Capture the cell that displays the provided text and extract its [x, y] central coordinate. 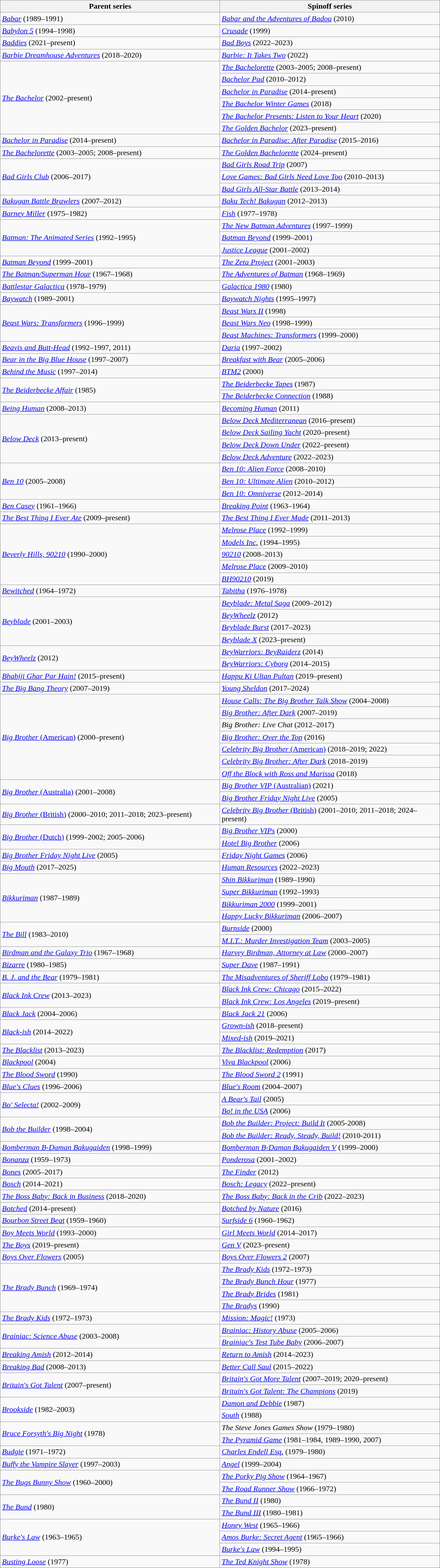
Big Brother (American) (2000–present) [110, 737]
Buffy the Vampire Slayer (1997–2003) [110, 1464]
Bomberman B-Daman Bakugaiden V (1999–2000) [330, 1148]
Black Ink Crew: Chicago (2015–2022) [330, 989]
South (1988) [330, 1415]
The Boys (2019–present) [110, 1245]
The Batman/Superman Hour (1967–1968) [110, 274]
The Bugs Bunny Show (1960–2000) [110, 1482]
Bakugan Battle Brawlers (2007–2012) [110, 201]
BTM2 (2000) [330, 372]
Charles Endell Esq. (1979–1980) [330, 1452]
The Brady Bunch (1969–1974) [110, 1287]
Models Inc. (1994–1995) [330, 542]
Crusade (1999) [330, 31]
The Beiderbecke Connection (1988) [330, 396]
Baywatch (1989–2001) [110, 298]
Barney Miller (1975–1982) [110, 213]
Celebrity Big Brother (British) (2001–2010; 2011–2018; 2024–present) [330, 815]
A Bear's Tail (2005) [330, 1099]
90210 (2008–2013) [330, 554]
Galactica 1980 (1980) [330, 286]
Beavis and Butt-Head (1992–1997, 2011) [110, 347]
Babar (1989–1991) [110, 19]
Bourbon Street Beat (1959–1960) [110, 1221]
Bruce Forsyth's Big Night (1978) [110, 1434]
Baku Tech! Bakugan (2012–2013) [330, 201]
Bosch (2014–2021) [110, 1184]
The Zeta Project (2001–2003) [330, 262]
Bachelor Pad (2010–2012) [330, 79]
Angel (1999–2004) [330, 1464]
Breaking Point (1963–1964) [330, 505]
Botched (2014–present) [110, 1208]
Black Jack (2004–2006) [110, 1014]
Behind the Music (1997–2014) [110, 372]
The Beiderbecke Tapes (1987) [330, 384]
Ponderosa (2001–2002) [330, 1160]
The Bund II (1980) [330, 1500]
Big Brother (Dutch) (1999–2002; 2005–2006) [110, 837]
Big Brother (Australia) (2001–2008) [110, 792]
Big Mouth (2017–2025) [110, 867]
The Bachelor Winter Games (2018) [330, 104]
Black Ink Crew (2013–2023) [110, 995]
Bear in the Big Blue House (1997–2007) [110, 360]
Bewitched (1964–1972) [110, 591]
Damon and Debbie (1987) [330, 1403]
Big Brother (British) (2000–2010; 2011–2018; 2023–present) [110, 815]
Boys Over Flowers 2 (2007) [330, 1257]
Battlestar Galactica (1978–1979) [110, 286]
Ben 10: Omniverse (2012–2014) [330, 493]
Justice League (2001–2002) [330, 250]
Super Dave (1987–1991) [330, 965]
Bosch: Legacy (2022–present) [330, 1184]
Bad Girls All-Star Battle (2013–2014) [330, 189]
Beyblade: Metal Saga (2009–2012) [330, 603]
Bob the Builder: Ready, Steady, Build! (2010-2011) [330, 1135]
Below Deck Sailing Yacht (2020–present) [330, 433]
The Misadventures of Sheriff Lobo (1979–1981) [330, 977]
Amos Burke: Secret Agent (1965–1966) [330, 1537]
Bomberman B-Daman Bakugaiden (1998–1999) [110, 1148]
The Bund (1980) [110, 1507]
Burke's Law (1994–1995) [330, 1549]
Ben 10: Alien Force (2008–2010) [330, 469]
Burke's Law (1963–1965) [110, 1537]
The Beiderbecke Affair (1985) [110, 390]
Breaking Amish (2012–2014) [110, 1355]
Black Ink Crew: Los Angeles (2019–present) [330, 1001]
Blue's Room (2004–2007) [330, 1086]
Ben Casey (1961–1966) [110, 505]
Hotel Big Brother (2006) [330, 843]
M.I.T.: Murder Investigation Team (2003–2005) [330, 940]
Viva Blackpool (2006) [330, 1062]
The Porky Pig Show (1964–1967) [330, 1476]
The Bachelor (2002–present) [110, 98]
The Bradys (1990) [330, 1306]
Ben 10 (2005–2008) [110, 481]
The Blood Sword 2 (1991) [330, 1074]
Friday Night Games (2006) [330, 855]
Beast Machines: Transformers (1999–2000) [330, 335]
Grown-ish (2018–present) [330, 1026]
Bad Girls Club (2006–2017) [110, 177]
Breaking Bad (2008–2013) [110, 1367]
Birdman and the Galaxy Trio (1967–1968) [110, 953]
Bob the Builder (1998–2004) [110, 1129]
Below Deck Down Under (2022–present) [330, 445]
Barbie Dreamhouse Adventures (2018–2020) [110, 55]
Black Jack 21 (2006) [330, 1014]
Brainiac's Test Tube Baby (2006–2007) [330, 1342]
Babylon 5 (1994–1998) [110, 31]
Brookside (1982–2003) [110, 1409]
Beast Wars: Transformers (1996–1999) [110, 323]
BeyWarriors: Cyborg (2014–2015) [330, 664]
Melrose Place (1992–1999) [330, 530]
Happu Ki Ultan Pultan (2019–present) [330, 676]
Baddies (2021–present) [110, 43]
Bones (2005–2017) [110, 1172]
Brainiac: Science Abuse (2003–2008) [110, 1336]
Bhabiji Ghar Par Hain! (2015–present) [110, 676]
Britain's Got More Talent (2007–2019; 2020–present) [330, 1379]
Beverly Hills, 90210 (1990–2000) [110, 554]
Big Brother: After Dark (2007–2019) [330, 712]
Honey West (1965–1966) [330, 1525]
Black-ish (2014–2022) [110, 1032]
Blackpool (2004) [110, 1062]
Budgie (1971–1972) [110, 1452]
Boys Over Flowers (2005) [110, 1257]
The Brady Brides (1981) [330, 1293]
Bad Boys (2022–2023) [330, 43]
Off the Block with Ross and Marissa (2018) [330, 774]
The Blood Sword (1990) [110, 1074]
Burnside (2000) [330, 928]
The Pyramid Game (1981–1984, 1989–1990, 2007) [330, 1440]
Bizarre (1980–1985) [110, 965]
BeyWarriors: BeyRaiderz (2014) [330, 652]
Surfside 6 (1960–1962) [330, 1221]
Parent series [110, 6]
Ben 10: Ultimate Alien (2010–2012) [330, 481]
The Best Thing I Ever Made (2011–2013) [330, 518]
Brainiac: History Abuse (2005–2006) [330, 1330]
Beyblade (2001–2003) [110, 621]
Big Brother: Over the Top (2016) [330, 737]
The Blacklist: Redemption (2017) [330, 1050]
Beast Wars II (1998) [330, 311]
The Finder (2012) [330, 1172]
Britain's Got Talent (2007–present) [110, 1385]
The Bund III (1980–1981) [330, 1513]
Girl Meets World (2014–2017) [330, 1233]
The Golden Bachelorette (2024–present) [330, 153]
Big Brother: Live Chat (2012–2017) [330, 725]
Shin Bikkuriman (1989–1990) [330, 880]
Beyblade X (2023–present) [330, 640]
The Blacklist (2013–2023) [110, 1050]
B. J. and the Bear (1979–1981) [110, 977]
Breakfast with Bear (2005–2006) [330, 360]
Barbie: It Takes Two (2022) [330, 55]
House Calls: The Big Brother Talk Show (2004–2008) [330, 700]
Celebrity Big Brother (American) (2018–2019; 2022) [330, 749]
The Boss Baby: Back in the Crib (2022–2023) [330, 1196]
Blue's Clues (1996–2006) [110, 1086]
Bonanza (1959–1973) [110, 1160]
Boy Meets World (1993–2000) [110, 1233]
The Boss Baby: Back in Business (2018–2020) [110, 1196]
Busting Loose (1977) [110, 1562]
Daria (1997–2002) [330, 347]
The Road Runner Show (1966–1972) [330, 1488]
Tabitha (1976–1978) [330, 591]
Big Brother VIPs (2000) [330, 831]
The Golden Bachelor (2023–present) [330, 128]
Happy Lucky Bikkuriman (2006–2007) [330, 916]
Melrose Place (2009–2010) [330, 567]
Return to Amish (2014–2023) [330, 1355]
Being Human (2008–2013) [110, 408]
The New Batman Adventures (1997–1999) [330, 226]
Human Resources (2022–2023) [330, 867]
Beyblade Burst (2017–2023) [330, 627]
Below Deck (2013–present) [110, 439]
Big Brother VIP (Australian) (2021) [330, 786]
The Steve Jones Games Show (1979–1980) [330, 1428]
Gen V (2023–present) [330, 1245]
The Big Bang Theory (2007–2019) [110, 688]
Bo' Selecta! (2002–2009) [110, 1105]
Young Sheldon (2017–2024) [330, 688]
The Bachelor Presents: Listen to Your Heart (2020) [330, 116]
Mixed-ish (2019–2021) [330, 1038]
Fish (1977–1978) [330, 213]
Baywatch Nights (1995–1997) [330, 298]
Bachelor in Paradise: After Paradise (2015–2016) [330, 140]
Below Deck Mediterranean (2016–present) [330, 420]
Super Bikkuriman (1992–1993) [330, 892]
Bo! in the USA (2006) [330, 1111]
Better Call Saul (2015–2022) [330, 1367]
Becoming Human (2011) [330, 408]
Spinoff series [330, 6]
Bikkuriman 2000 (1999–2001) [330, 904]
The Best Thing I Ever Ate (2009–present) [110, 518]
Botched by Nature (2016) [330, 1208]
The Brady Bunch Hour (1977) [330, 1281]
Bikkuriman (1987–1989) [110, 898]
Batman: The Animated Series (1992–1995) [110, 238]
Bad Girls Road Trip (2007) [330, 165]
The Bill (1983–2010) [110, 934]
Babar and the Adventures of Badou (2010) [330, 19]
Beast Wars Neo (1998–1999) [330, 323]
Britain's Got Talent: The Champions (2019) [330, 1391]
Bob the Builder: Project: Build It (2005-2008) [330, 1123]
Harvey Birdman, Attorney at Law (2000–2007) [330, 953]
BH90210 (2019) [330, 579]
The Ted Knight Show (1978) [330, 1562]
Mission: Magic! (1973) [330, 1318]
The Adventures of Batman (1968–1969) [330, 274]
Love Games: Bad Girls Need Love Too (2010–2013) [330, 177]
Celebrity Big Brother: After Dark (2018–2019) [330, 761]
Below Deck Adventure (2022–2023) [330, 457]
